Pinpoint the cell where the given text exists, returning its (X, Y) midpoint coordinate. 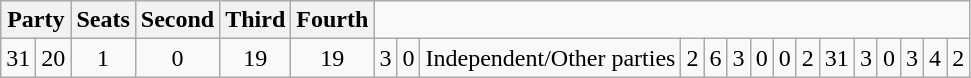
Second (177, 20)
4 (936, 58)
Seats (103, 20)
Third (256, 20)
6 (716, 58)
Fourth (332, 20)
1 (103, 58)
20 (54, 58)
Party (36, 20)
Independent/Other parties (550, 58)
